Identify which cell holds the provided text, then report its (X, Y) central coordinate. 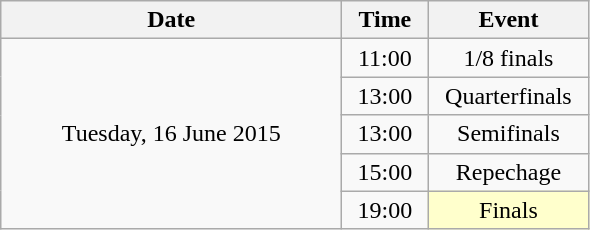
Time (385, 20)
Repechage (508, 172)
Quarterfinals (508, 96)
Tuesday, 16 June 2015 (172, 134)
Semifinals (508, 134)
Event (508, 20)
Date (172, 20)
19:00 (385, 210)
Finals (508, 210)
15:00 (385, 172)
1/8 finals (508, 58)
11:00 (385, 58)
